Detect which cell encompasses the target text, then output its [X, Y] center coordinate. 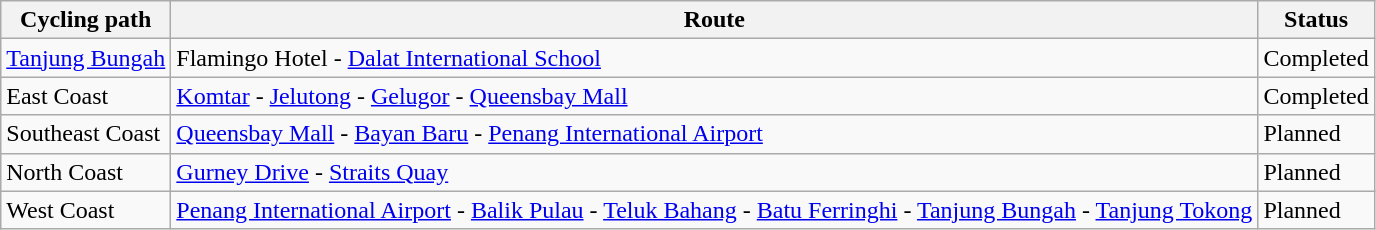
Penang International Airport - Balik Pulau - Teluk Bahang - Batu Ferringhi - Tanjung Bungah - Tanjung Tokong [714, 210]
Gurney Drive - Straits Quay [714, 172]
Queensbay Mall - Bayan Baru - Penang International Airport [714, 134]
North Coast [86, 172]
Flamingo Hotel - Dalat International School [714, 58]
Komtar - Jelutong - Gelugor - Queensbay Mall [714, 96]
Status [1316, 20]
Cycling path [86, 20]
West Coast [86, 210]
Southeast Coast [86, 134]
Route [714, 20]
Tanjung Bungah [86, 58]
East Coast [86, 96]
